Locate the cell with the specified text and output its [x, y] center coordinate. 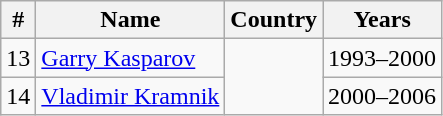
Name [130, 20]
Years [382, 20]
2000–2006 [382, 96]
1993–2000 [382, 58]
Country [274, 20]
13 [18, 58]
14 [18, 96]
Garry Kasparov [130, 58]
# [18, 20]
Vladimir Kramnik [130, 96]
